Locate the cell with the specified text and output its (x, y) center coordinate. 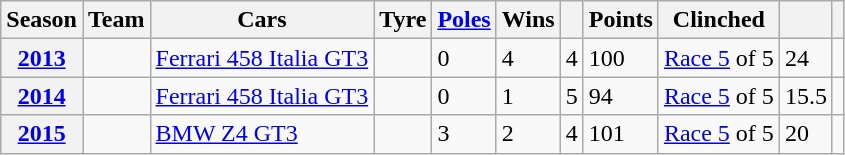
101 (620, 134)
2 (528, 134)
3 (464, 134)
Cars (262, 20)
Tyre (403, 20)
2014 (42, 96)
1 (528, 96)
2013 (42, 58)
Clinched (718, 20)
24 (806, 58)
Points (620, 20)
Season (42, 20)
15.5 (806, 96)
BMW Z4 GT3 (262, 134)
Wins (528, 20)
20 (806, 134)
Team (116, 20)
100 (620, 58)
94 (620, 96)
Poles (464, 20)
5 (572, 96)
2015 (42, 134)
